Output the (x, y) coordinate of the center of the cell containing the given text.  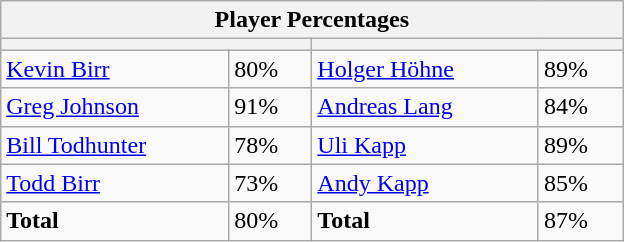
Uli Kapp (426, 145)
78% (270, 145)
Todd Birr (115, 183)
Bill Todhunter (115, 145)
Holger Höhne (426, 69)
Andy Kapp (426, 183)
Kevin Birr (115, 69)
Greg Johnson (115, 107)
91% (270, 107)
73% (270, 183)
Andreas Lang (426, 107)
84% (580, 107)
85% (580, 183)
87% (580, 221)
Player Percentages (312, 20)
